Identify which cell holds the provided text, then report its (x, y) central coordinate. 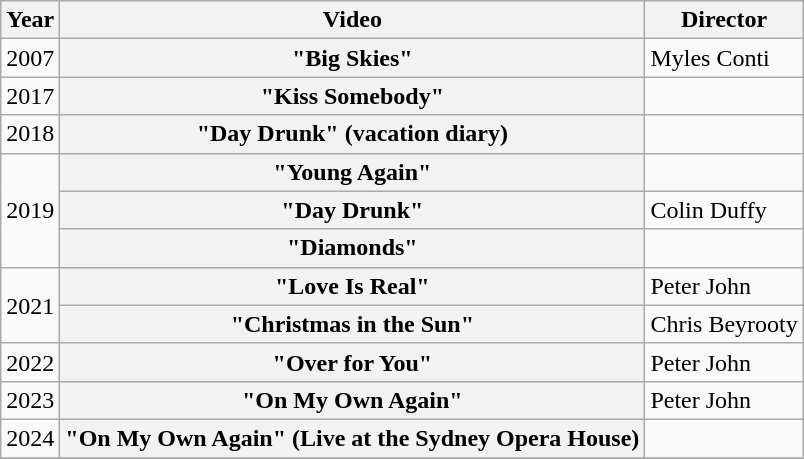
2017 (30, 96)
2024 (30, 438)
Chris Beyrooty (724, 324)
2019 (30, 210)
Director (724, 20)
"Love Is Real" (352, 286)
"Big Skies" (352, 58)
"Diamonds" (352, 248)
"Day Drunk" (vacation diary) (352, 134)
2023 (30, 400)
"Christmas in the Sun" (352, 324)
2007 (30, 58)
Year (30, 20)
Colin Duffy (724, 210)
Video (352, 20)
"On My Own Again" (Live at the Sydney Opera House) (352, 438)
"Day Drunk" (352, 210)
Myles Conti (724, 58)
"Kiss Somebody" (352, 96)
2021 (30, 305)
2018 (30, 134)
"Over for You" (352, 362)
2022 (30, 362)
"On My Own Again" (352, 400)
"Young Again" (352, 172)
